Locate the cell with the specified text and output its (X, Y) center coordinate. 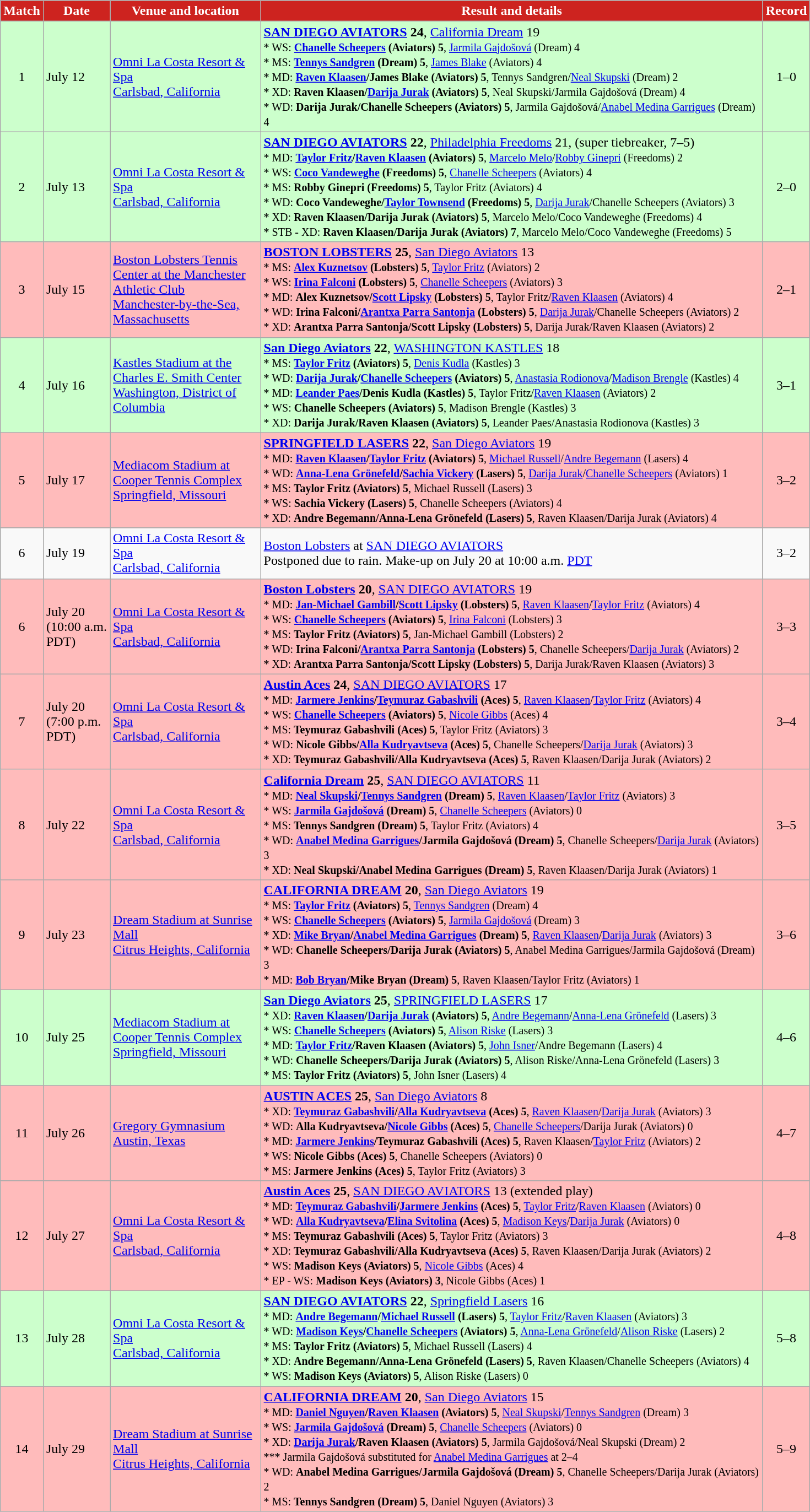
10 (22, 1037)
Record (786, 11)
Gregory GymnasiumAustin, Texas (186, 1133)
9 (22, 935)
4–6 (786, 1037)
July 12 (76, 77)
3–4 (786, 722)
July 27 (76, 1236)
3–6 (786, 935)
1 (22, 77)
7 (22, 722)
8 (22, 824)
July 28 (76, 1339)
Match (22, 11)
4–8 (786, 1236)
July 20(7:00 p.m. PDT) (76, 722)
July 29 (76, 1449)
13 (22, 1339)
4 (22, 385)
11 (22, 1133)
1–0 (786, 77)
4–7 (786, 1133)
July 16 (76, 385)
Kastles Stadium at the Charles E. Smith CenterWashington, District of Columbia (186, 385)
Boston Lobsters at SAN DIEGO AVIATORSPostponed due to rain. Make-up on July 20 at 10:00 a.m. PDT (511, 553)
2–0 (786, 187)
July 20(10:00 a.m. PDT) (76, 626)
12 (22, 1236)
5–9 (786, 1449)
July 15 (76, 290)
July 26 (76, 1133)
July 22 (76, 824)
July 19 (76, 553)
July 25 (76, 1037)
2 (22, 187)
5 (22, 480)
5–8 (786, 1339)
14 (22, 1449)
Venue and location (186, 11)
July 17 (76, 480)
Date (76, 11)
Boston Lobsters Tennis Center at the Manchester Athletic ClubManchester-by-the-Sea, Massachusetts (186, 290)
Result and details (511, 11)
3–5 (786, 824)
3–3 (786, 626)
3 (22, 290)
July 13 (76, 187)
2–1 (786, 290)
3–1 (786, 385)
July 23 (76, 935)
